Pinpoint the cell where the given text exists, returning its (x, y) midpoint coordinate. 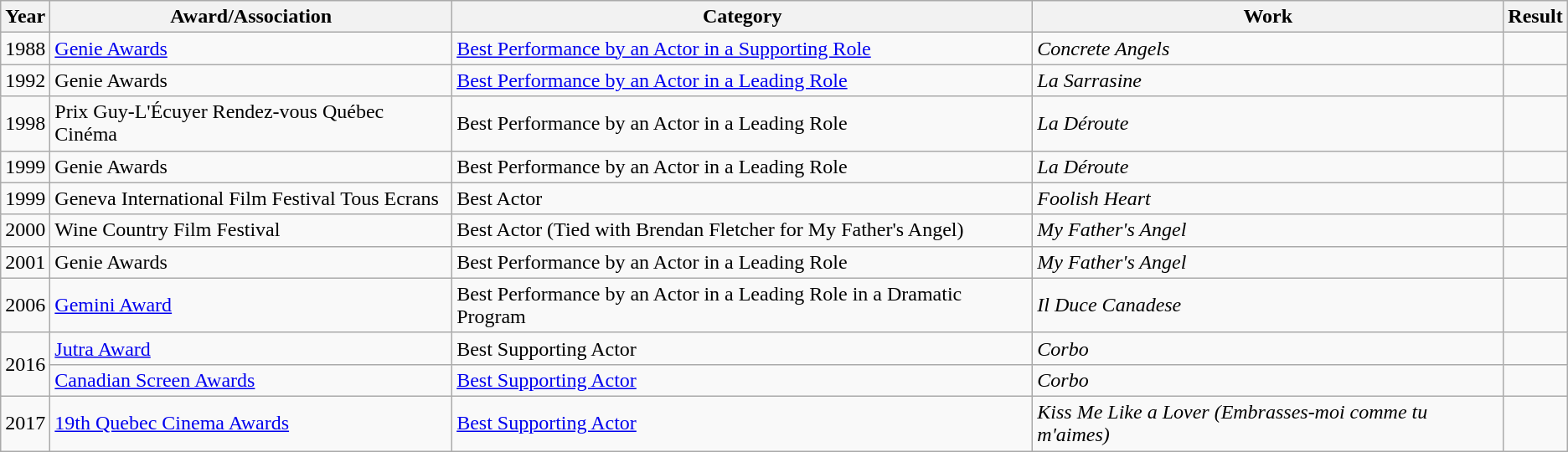
Geneva International Film Festival Tous Ecrans (251, 198)
Best Actor (742, 198)
1988 (25, 49)
Result (1535, 17)
2017 (25, 424)
Canadian Screen Awards (251, 380)
Prix Guy-L'Écuyer Rendez-vous Québec Cinéma (251, 124)
La Sarrasine (1268, 80)
Work (1268, 17)
Year (25, 17)
Jutra Award (251, 348)
Gemini Award (251, 305)
Best Performance by an Actor in a Leading Role in a Dramatic Program (742, 305)
Best Actor (Tied with Brendan Fletcher for My Father's Angel) (742, 230)
Best Performance by an Actor in a Supporting Role (742, 49)
Foolish Heart (1268, 198)
19th Quebec Cinema Awards (251, 424)
2016 (25, 364)
2006 (25, 305)
Category (742, 17)
1998 (25, 124)
1992 (25, 80)
Wine Country Film Festival (251, 230)
2000 (25, 230)
Il Duce Canadese (1268, 305)
Kiss Me Like a Lover (Embrasses-moi comme tu m'aimes) (1268, 424)
Concrete Angels (1268, 49)
2001 (25, 262)
Award/Association (251, 17)
